Identify which cell holds the provided text, then report its (x, y) central coordinate. 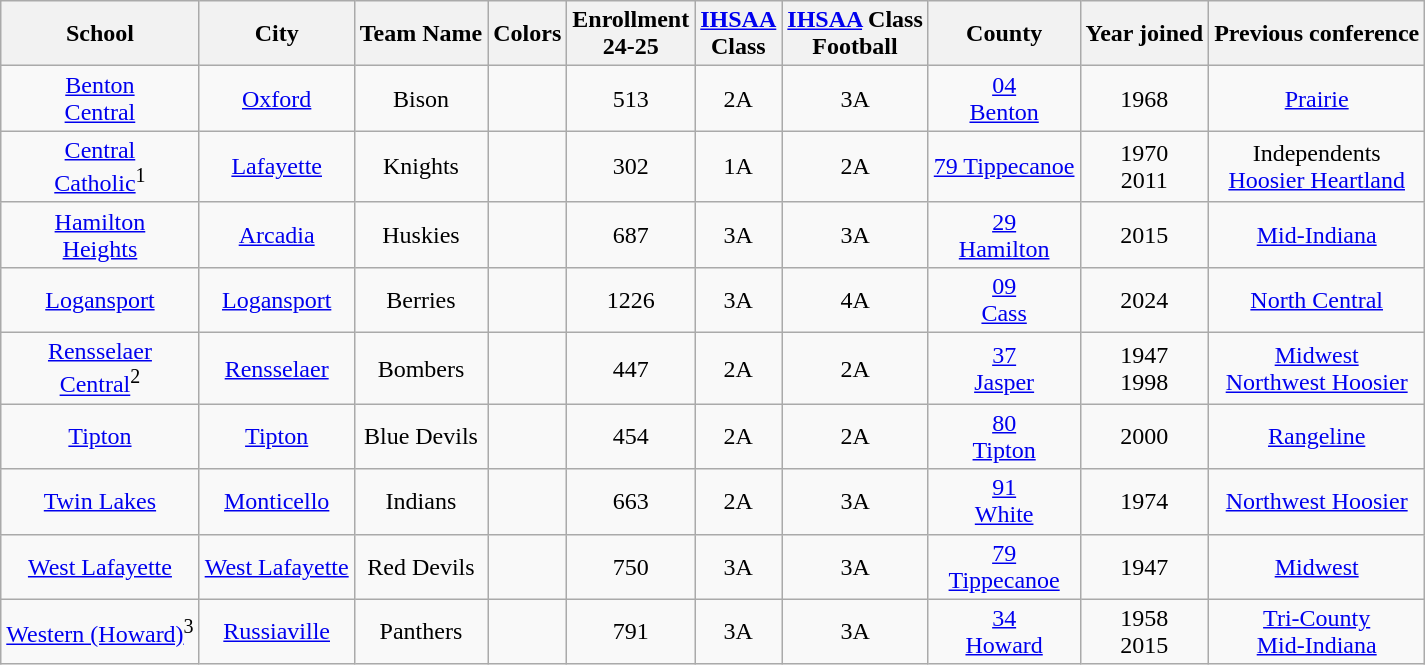
Hamilton Heights (100, 234)
1947 (1144, 566)
4A (855, 300)
791 (631, 632)
Bison (421, 98)
687 (631, 234)
Northwest Hoosier (1317, 502)
19582015 (1144, 632)
Enrollment 24-25 (631, 34)
Indians (421, 502)
Year joined (1144, 34)
454 (631, 436)
Berries (421, 300)
19471998 (1144, 369)
750 (631, 566)
Red Devils (421, 566)
2024 (1144, 300)
91 White (1004, 502)
19702011 (1144, 167)
Arcadia (276, 234)
Panthers (421, 632)
447 (631, 369)
Knights (421, 167)
Benton Central (100, 98)
Huskies (421, 234)
1A (738, 167)
City (276, 34)
2000 (1144, 436)
Oxford (276, 98)
Midwest (1317, 566)
37 Jasper (1004, 369)
Rangeline (1317, 436)
29 Hamilton (1004, 234)
IHSAA Class (738, 34)
Twin Lakes (100, 502)
County (1004, 34)
09 Cass (1004, 300)
Colors (528, 34)
1226 (631, 300)
34 Howard (1004, 632)
CentralCatholic1 (100, 167)
663 (631, 502)
2015 (1144, 234)
North Central (1317, 300)
Monticello (276, 502)
1974 (1144, 502)
Western (Howard)3 (100, 632)
Rensselaer Central2 (100, 369)
302 (631, 167)
School (100, 34)
Bombers (421, 369)
Tri-CountyMid-Indiana (1317, 632)
IHSAA Class Football (855, 34)
IndependentsHoosier Heartland (1317, 167)
Team Name (421, 34)
MidwestNorthwest Hoosier (1317, 369)
Rensselaer (276, 369)
80 Tipton (1004, 436)
Mid-Indiana (1317, 234)
Prairie (1317, 98)
04 Benton (1004, 98)
Russiaville (276, 632)
Lafayette (276, 167)
513 (631, 98)
Previous conference (1317, 34)
1968 (1144, 98)
Blue Devils (421, 436)
